Pinpoint the cell where the given text exists, returning its (X, Y) midpoint coordinate. 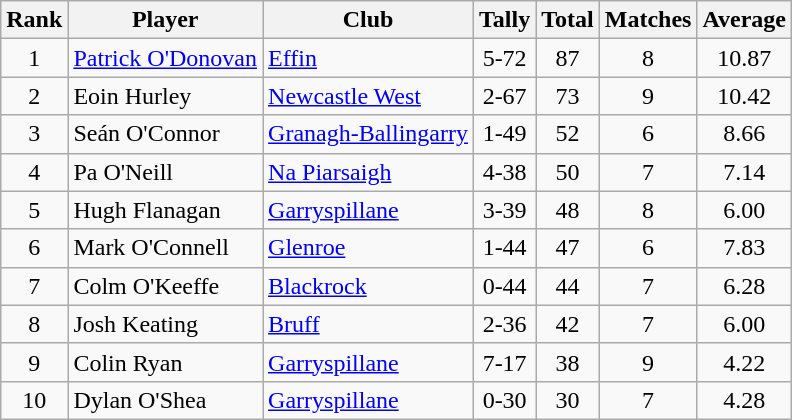
73 (568, 96)
5-72 (505, 58)
Na Piarsaigh (368, 172)
87 (568, 58)
Rank (34, 20)
Patrick O'Donovan (166, 58)
Player (166, 20)
5 (34, 210)
4.28 (744, 400)
8.66 (744, 134)
0-44 (505, 286)
10 (34, 400)
4.22 (744, 362)
Average (744, 20)
Colin Ryan (166, 362)
Bruff (368, 324)
Hugh Flanagan (166, 210)
Newcastle West (368, 96)
Glenroe (368, 248)
2-67 (505, 96)
Total (568, 20)
4 (34, 172)
3 (34, 134)
Mark O'Connell (166, 248)
10.42 (744, 96)
7-17 (505, 362)
Granagh-Ballingarry (368, 134)
47 (568, 248)
Seán O'Connor (166, 134)
2 (34, 96)
48 (568, 210)
Colm O'Keeffe (166, 286)
3-39 (505, 210)
1-49 (505, 134)
Club (368, 20)
42 (568, 324)
4-38 (505, 172)
2-36 (505, 324)
Eoin Hurley (166, 96)
1-44 (505, 248)
Matches (648, 20)
Blackrock (368, 286)
7.83 (744, 248)
1 (34, 58)
Pa O'Neill (166, 172)
Effin (368, 58)
Josh Keating (166, 324)
7.14 (744, 172)
50 (568, 172)
6.28 (744, 286)
0-30 (505, 400)
Tally (505, 20)
38 (568, 362)
52 (568, 134)
10.87 (744, 58)
44 (568, 286)
Dylan O'Shea (166, 400)
30 (568, 400)
